Provide the (X, Y) coordinate of the cell's center where the given text is located.  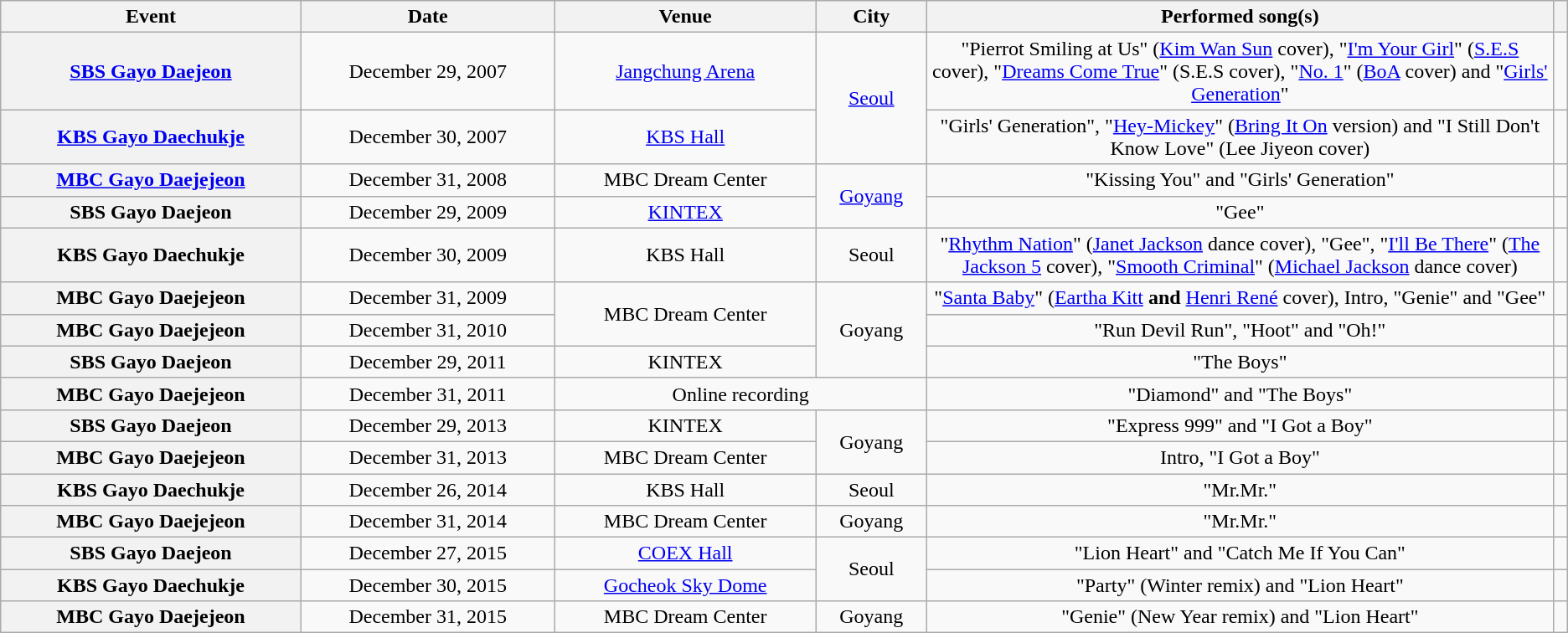
Venue (685, 17)
Gocheok Sky Dome (685, 585)
December 27, 2015 (427, 553)
December 31, 2008 (427, 180)
Event (151, 17)
"Santa Baby" (Eartha Kitt and Henri René cover), Intro, "Genie" and "Gee" (1240, 298)
December 31, 2015 (427, 617)
Online recording (740, 394)
Date (427, 17)
December 31, 2013 (427, 457)
Jangchung Arena (685, 71)
December 31, 2009 (427, 298)
COEX Hall (685, 553)
December 26, 2014 (427, 490)
December 30, 2015 (427, 585)
December 31, 2011 (427, 394)
"The Boys" (1240, 362)
"Genie" (New Year remix) and "Lion Heart" (1240, 617)
December 30, 2007 (427, 137)
"Lion Heart" and "Catch Me If You Can" (1240, 553)
December 29, 2009 (427, 212)
December 29, 2007 (427, 71)
Intro, "I Got a Boy" (1240, 457)
"Party" (Winter remix) and "Lion Heart" (1240, 585)
"Kissing You" and "Girls' Generation" (1240, 180)
"Gee" (1240, 212)
"Diamond" and "The Boys" (1240, 394)
"Girls' Generation", "Hey-Mickey" (Bring It On version) and "I Still Don't Know Love" (Lee Jiyeon cover) (1240, 137)
"Run Devil Run", "Hoot" and "Oh!" (1240, 330)
December 29, 2013 (427, 425)
City (871, 17)
"Rhythm Nation" (Janet Jackson dance cover), "Gee", "I'll Be There" (The Jackson 5 cover), "Smooth Criminal" (Michael Jackson dance cover) (1240, 255)
December 30, 2009 (427, 255)
December 31, 2014 (427, 522)
December 31, 2010 (427, 330)
Performed song(s) (1240, 17)
December 29, 2011 (427, 362)
"Express 999" and "I Got a Boy" (1240, 425)
